Provide the [X, Y] coordinate of the cell's center where the given text is located.  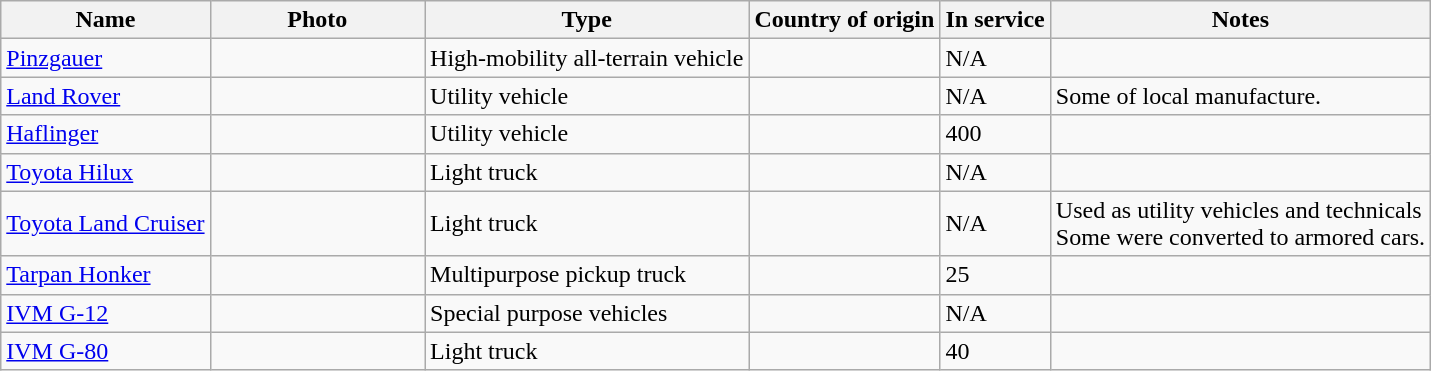
Some of local manufacture. [1240, 96]
IVM G-80 [106, 351]
Photo [317, 20]
Toyota Hilux [106, 172]
25 [995, 275]
Toyota Land Cruiser [106, 224]
Multipurpose pickup truck [587, 275]
Tarpan Honker [106, 275]
400 [995, 134]
Haflinger [106, 134]
Name [106, 20]
Special purpose vehicles [587, 313]
High-mobility all-terrain vehicle [587, 58]
Type [587, 20]
40 [995, 351]
Used as utility vehicles and technicalsSome were converted to armored cars. [1240, 224]
In service [995, 20]
IVM G-12 [106, 313]
Land Rover [106, 96]
Pinzgauer [106, 58]
Country of origin [844, 20]
Notes [1240, 20]
